Search for the cell housing the specified text and yield its (x, y) center coordinate. 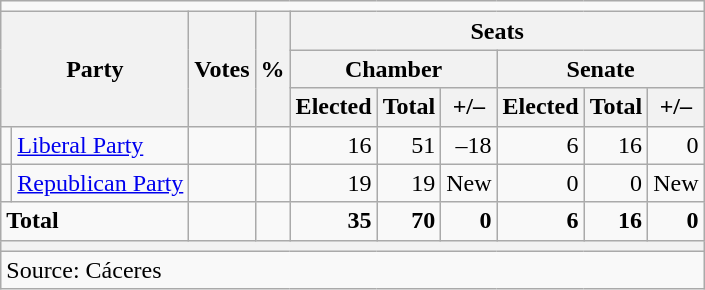
Senate (600, 69)
Chamber (394, 69)
% (272, 69)
51 (409, 145)
Party (95, 69)
Liberal Party (100, 145)
–18 (469, 145)
Seats (497, 31)
Votes (222, 69)
Republican Party (100, 183)
35 (334, 221)
Source: Cáceres (352, 270)
70 (409, 221)
